Locate the cell with the specified text and output its [x, y] center coordinate. 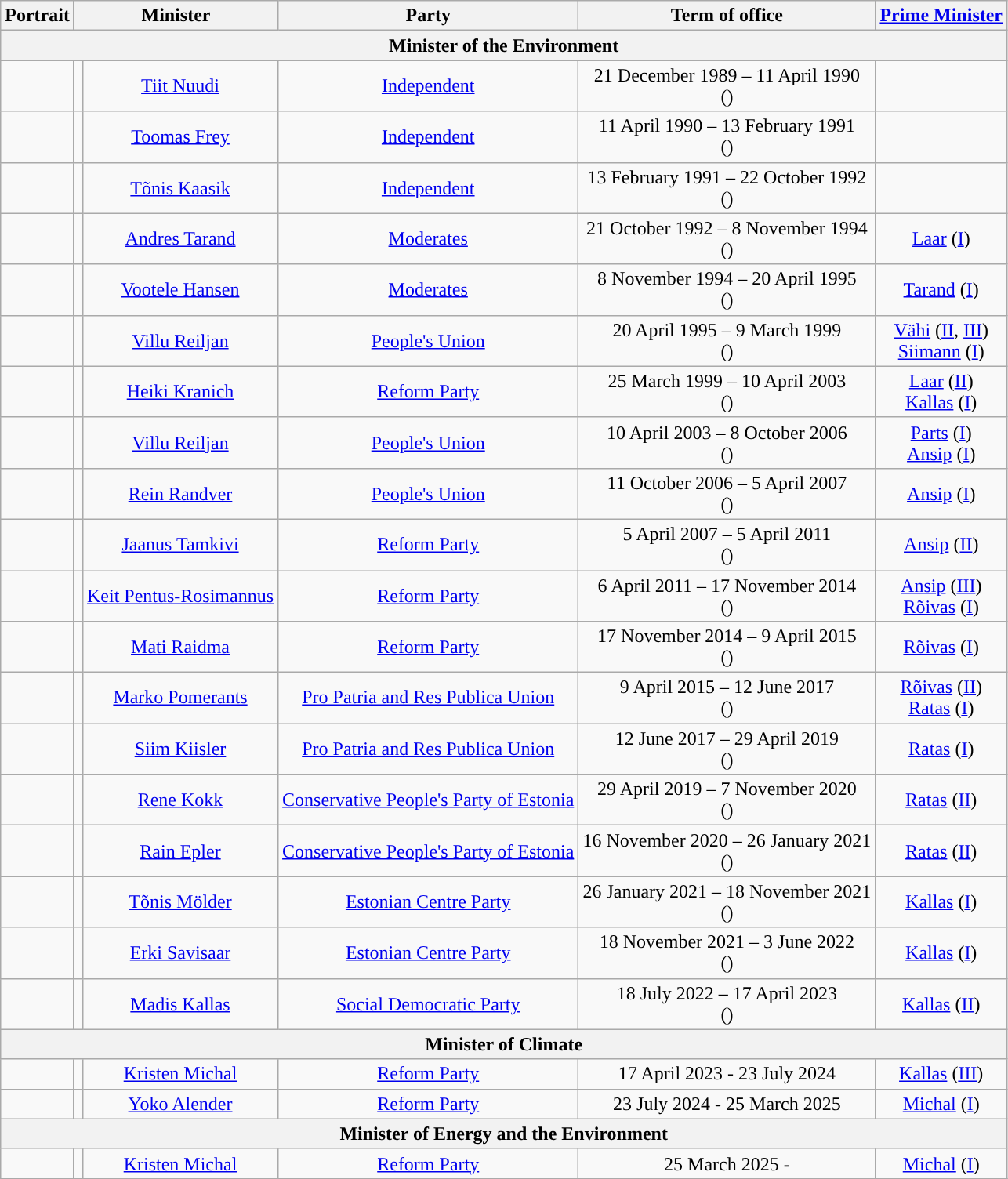
6 April 2011 – 17 November 2014() [727, 596]
Laar (I) [941, 238]
Social Democratic Party [428, 1003]
Minister of the Environment [504, 45]
Minister of Climate [504, 1044]
Tõnis Mölder [180, 901]
Laar (II)Kallas (I) [941, 392]
Term of office [727, 16]
Madis Kallas [180, 1003]
Andres Tarand [180, 238]
5 April 2007 – 5 April 2011() [727, 544]
Minister of Energy and the Environment [504, 1134]
17 November 2014 – 9 April 2015() [727, 648]
29 April 2019 – 7 November 2020 () [727, 800]
Marko Pomerants [180, 698]
Vähi (II, III)Siimann (I) [941, 340]
Ansip (III)Rõivas (I) [941, 596]
11 April 1990 – 13 February 1991() [727, 136]
17 April 2023 - 23 July 2024 [727, 1074]
10 April 2003 – 8 October 2006() [727, 442]
25 March 1999 – 10 April 2003() [727, 392]
23 July 2024 - 25 March 2025 [727, 1104]
Tõnis Kaasik [180, 188]
Tarand (I) [941, 290]
Portrait [38, 16]
11 October 2006 – 5 April 2007() [727, 494]
Jaanus Tamkivi [180, 544]
13 February 1991 – 22 October 1992() [727, 188]
18 November 2021 – 3 June 2022() [727, 953]
Ansip (I) [941, 494]
20 April 1995 – 9 March 1999() [727, 340]
Vootele Hansen [180, 290]
Toomas Frey [180, 136]
8 November 1994 – 20 April 1995() [727, 290]
Rein Randver [180, 494]
26 January 2021 – 18 November 2021 () [727, 901]
Rõivas (I) [941, 648]
Prime Minister [941, 16]
Keit Pentus-Rosimannus [180, 596]
18 July 2022 – 17 April 2023 () [727, 1003]
12 June 2017 – 29 April 2019 () [727, 749]
Yoko Alender [180, 1104]
Parts (I)Ansip (I) [941, 442]
16 November 2020 – 26 January 2021 () [727, 851]
Minister [176, 16]
25 March 2025 - [727, 1163]
Kallas (II) [941, 1003]
21 December 1989 – 11 April 1990() [727, 86]
Siim Kiisler [180, 749]
9 April 2015 – 12 June 2017() [727, 698]
Mati Raidma [180, 648]
Party [428, 16]
21 October 1992 – 8 November 1994() [727, 238]
Tiit Nuudi [180, 86]
Ansip (II) [941, 544]
Kallas (III) [941, 1074]
Erki Savisaar [180, 953]
Heiki Kranich [180, 392]
Rene Kokk [180, 800]
Rain Epler [180, 851]
Ratas (I) [941, 749]
Rõivas (II)Ratas (I) [941, 698]
